For the text-containing cell, return its midpoint in (x, y) coordinate format. 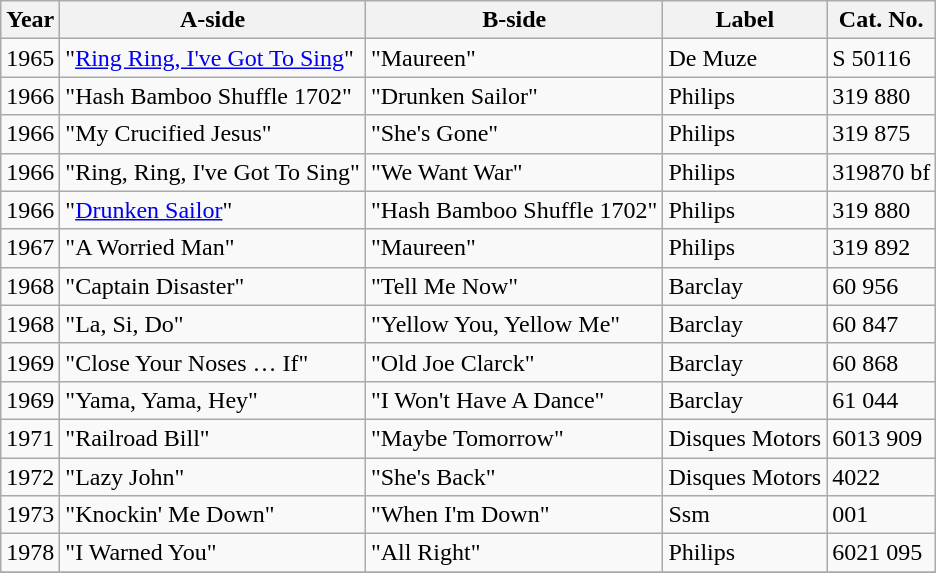
319870 bf (882, 172)
Year (30, 20)
001 (882, 515)
1972 (30, 477)
"Railroad Bill" (213, 438)
"She's Back" (514, 477)
"Maybe Tomorrow" (514, 438)
"Ring, Ring, I've Got To Sing" (213, 172)
A-side (213, 20)
"A Worried Man" (213, 248)
"I Warned You" (213, 553)
"My Crucified Jesus" (213, 134)
1971 (30, 438)
1978 (30, 553)
"All Right" (514, 553)
B-side (514, 20)
61 044 (882, 400)
S 50116 (882, 58)
"She's Gone" (514, 134)
"When I'm Down" (514, 515)
"We Want War" (514, 172)
319 875 (882, 134)
1967 (30, 248)
"Close Your Noses … If" (213, 362)
319 892 (882, 248)
Cat. No. (882, 20)
6013 909 (882, 438)
"Knockin' Me Down" (213, 515)
60 868 (882, 362)
6021 095 (882, 553)
60 956 (882, 286)
1973 (30, 515)
"Old Joe Clarck" (514, 362)
1965 (30, 58)
"Ring Ring, I've Got To Sing" (213, 58)
4022 (882, 477)
"Lazy John" (213, 477)
Label (745, 20)
"Captain Disaster" (213, 286)
De Muze (745, 58)
"Yama, Yama, Hey" (213, 400)
Ssm (745, 515)
"Tell Me Now" (514, 286)
60 847 (882, 324)
"Yellow You, Yellow Me" (514, 324)
"I Won't Have A Dance" (514, 400)
"La, Si, Do" (213, 324)
